Determine the (X, Y) coordinate at the center of the cell enclosing the given text.  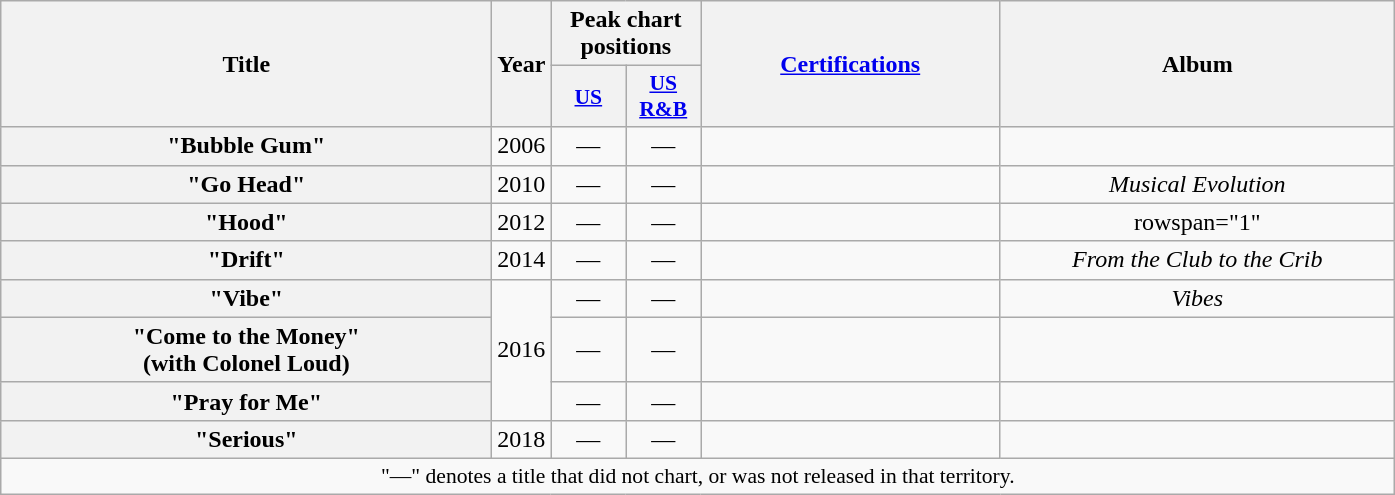
2010 (522, 184)
"Drift" (246, 260)
Certifications (850, 64)
Year (522, 64)
2006 (522, 146)
"Pray for Me" (246, 401)
Peak chart positions (626, 34)
Title (246, 64)
"Serious" (246, 439)
USR&B (664, 96)
Vibes (1198, 298)
"Come to the Money"(with Colonel Loud) (246, 350)
2016 (522, 350)
"—" denotes a title that did not chart, or was not released in that territory. (698, 476)
"Go Head" (246, 184)
"Hood" (246, 222)
2018 (522, 439)
US (588, 96)
Musical Evolution (1198, 184)
"Vibe" (246, 298)
2014 (522, 260)
2012 (522, 222)
From the Club to the Crib (1198, 260)
rowspan="1" (1198, 222)
Album (1198, 64)
"Bubble Gum" (246, 146)
